Extract the [x, y] coordinate from the center of the cell holding the provided text.  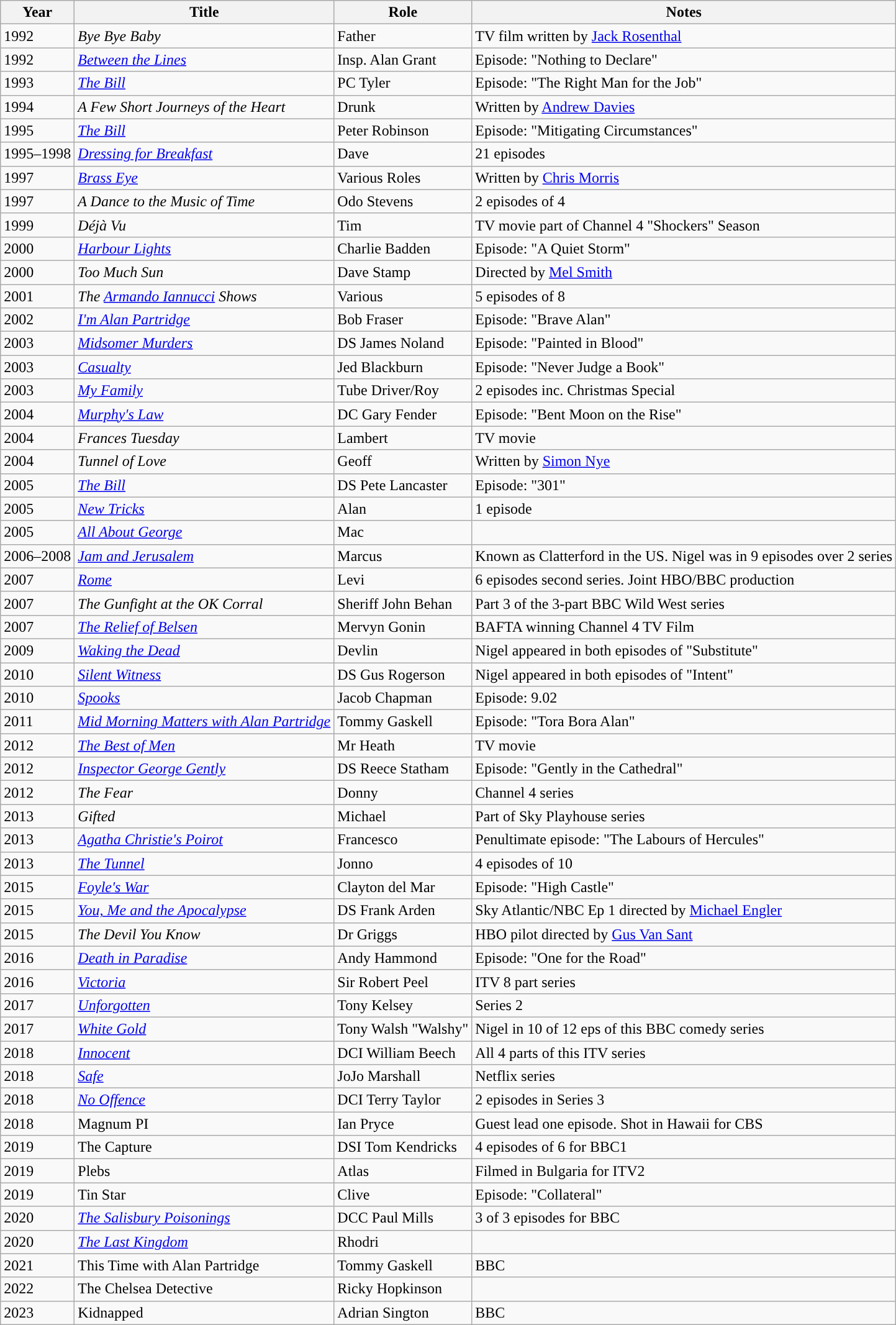
Notes [684, 12]
2 episodes in Series 3 [684, 1100]
Jonno [403, 863]
Episode: "A Quiet Storm" [684, 248]
1999 [37, 225]
The Chelsea Detective [204, 1289]
Tony Walsh "Walshy" [403, 1029]
Episode: "Gently in the Cathedral" [684, 769]
Series 2 [684, 1005]
Jacob Chapman [403, 698]
I'm Alan Partridge [204, 320]
Episode: "Nothing to Declare" [684, 60]
DCC Paul Mills [403, 1218]
TV film written by Jack Rosenthal [684, 36]
Episode: "Mitigating Circumstances" [684, 130]
Odo Stevens [403, 201]
Drunk [403, 107]
Charlie Badden [403, 248]
Frances Tuesday [204, 438]
Dave [403, 154]
DS Gus Rogerson [403, 674]
Midsomer Murders [204, 344]
Episode: "One for the Road" [684, 958]
Silent Witness [204, 674]
Netflix series [684, 1077]
Jed Blackburn [403, 367]
Unforgotten [204, 1005]
2009 [37, 650]
Safe [204, 1077]
Role [403, 12]
The Devil You Know [204, 934]
White Gold [204, 1029]
Dr Griggs [403, 934]
DS Pete Lancaster [403, 485]
Channel 4 series [684, 793]
Dressing for Breakfast [204, 154]
Tin Star [204, 1195]
Part 3 of the 3-part BBC Wild West series [684, 603]
New Tricks [204, 509]
TV movie part of Channel 4 "Shockers" Season [684, 225]
2001 [37, 296]
2006–2008 [37, 556]
Plebs [204, 1171]
Inspector George Gently [204, 769]
2002 [37, 320]
21 episodes [684, 154]
Brass Eye [204, 178]
1 episode [684, 509]
Rhodri [403, 1242]
DSI Tom Kendricks [403, 1147]
Tube Driver/Roy [403, 391]
Too Much Sun [204, 272]
DS Reece Statham [403, 769]
Title [204, 12]
Nigel appeared in both episodes of "Intent" [684, 674]
Kidnapped [204, 1313]
Episode: "Painted in Blood" [684, 344]
2023 [37, 1313]
Ricky Hopkinson [403, 1289]
Atlas [403, 1171]
Nigel appeared in both episodes of "Substitute" [684, 650]
Magnum PI [204, 1124]
A Dance to the Music of Time [204, 201]
Alan [403, 509]
Guest lead one episode. Shot in Hawaii for CBS [684, 1124]
Mac [403, 532]
Harbour Lights [204, 248]
5 episodes of 8 [684, 296]
Episode: 9.02 [684, 698]
Donny [403, 793]
Mervyn Gonin [403, 627]
DS James Noland [403, 344]
The Last Kingdom [204, 1242]
Sir Robert Peel [403, 981]
Levi [403, 580]
1995 [37, 130]
Rome [204, 580]
Jam and Jerusalem [204, 556]
Déjà Vu [204, 225]
Ian Pryce [403, 1124]
JoJo Marshall [403, 1077]
The Tunnel [204, 863]
Episode: "Brave Alan" [684, 320]
Geoff [403, 462]
Adrian Sington [403, 1313]
DCI Terry Taylor [403, 1100]
All 4 parts of this ITV series [684, 1053]
4 episodes of 10 [684, 863]
Innocent [204, 1053]
The Salisbury Poisonings [204, 1218]
No Offence [204, 1100]
Directed by Mel Smith [684, 272]
Between the Lines [204, 60]
Tony Kelsey [403, 1005]
Various [403, 296]
You, Me and the Apocalypse [204, 911]
A Few Short Journeys of the Heart [204, 107]
Various Roles [403, 178]
6 episodes second series. Joint HBO/BBC production [684, 580]
Episode: "301" [684, 485]
4 episodes of 6 for BBC1 [684, 1147]
Francesco [403, 840]
Penultimate episode: "The Labours of Hercules" [684, 840]
Marcus [403, 556]
Father [403, 36]
Dave Stamp [403, 272]
Casualty [204, 367]
2021 [37, 1265]
2011 [37, 722]
Insp. Alan Grant [403, 60]
Andy Hammond [403, 958]
Tunnel of Love [204, 462]
ITV 8 part series [684, 981]
Episode: "The Right Man for the Job" [684, 83]
DC Gary Fender [403, 414]
This Time with Alan Partridge [204, 1265]
Episode: "High Castle" [684, 887]
1994 [37, 107]
Murphy's Law [204, 414]
Mr Heath [403, 745]
Waking the Dead [204, 650]
Devlin [403, 650]
1995–1998 [37, 154]
Written by Andrew Davies [684, 107]
Episode: "Collateral" [684, 1195]
Gifted [204, 816]
Victoria [204, 981]
Sky Atlantic/NBC Ep 1 directed by Michael Engler [684, 911]
Episode: "Tora Bora Alan" [684, 722]
PC Tyler [403, 83]
2022 [37, 1289]
Tim [403, 225]
Michael [403, 816]
DCI William Beech [403, 1053]
Mid Morning Matters with Alan Partridge [204, 722]
Written by Simon Nye [684, 462]
1993 [37, 83]
2 episodes of 4 [684, 201]
Filmed in Bulgaria for ITV2 [684, 1171]
3 of 3 episodes for BBC [684, 1218]
Known as Clatterford in the US. Nigel was in 9 episodes over 2 series [684, 556]
The Best of Men [204, 745]
Year [37, 12]
Death in Paradise [204, 958]
Nigel in 10 of 12 eps of this BBC comedy series [684, 1029]
Spooks [204, 698]
Written by Chris Morris [684, 178]
Bye Bye Baby [204, 36]
Clayton del Mar [403, 887]
DS Frank Arden [403, 911]
The Capture [204, 1147]
The Fear [204, 793]
BAFTA winning Channel 4 TV Film [684, 627]
2 episodes inc. Christmas Special [684, 391]
My Family [204, 391]
Peter Robinson [403, 130]
Clive [403, 1195]
Agatha Christie's Poirot [204, 840]
Part of Sky Playhouse series [684, 816]
Lambert [403, 438]
Foyle's War [204, 887]
The Armando Iannucci Shows [204, 296]
All About George [204, 532]
Bob Fraser [403, 320]
Sheriff John Behan [403, 603]
The Relief of Belsen [204, 627]
Episode: "Bent Moon on the Rise" [684, 414]
HBO pilot directed by Gus Van Sant [684, 934]
The Gunfight at the OK Corral [204, 603]
Episode: "Never Judge a Book" [684, 367]
